Identify which cell holds the provided text, then report its (X, Y) central coordinate. 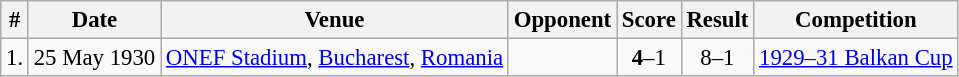
1. (15, 58)
8–1 (718, 58)
Result (718, 20)
Opponent (562, 20)
25 May 1930 (94, 58)
ONEF Stadium, Bucharest, Romania (335, 58)
4–1 (648, 58)
Venue (335, 20)
Date (94, 20)
Score (648, 20)
1929–31 Balkan Cup (856, 58)
# (15, 20)
Competition (856, 20)
